Return the (x, y) coordinate for the center point of the cell that contains the specified text.  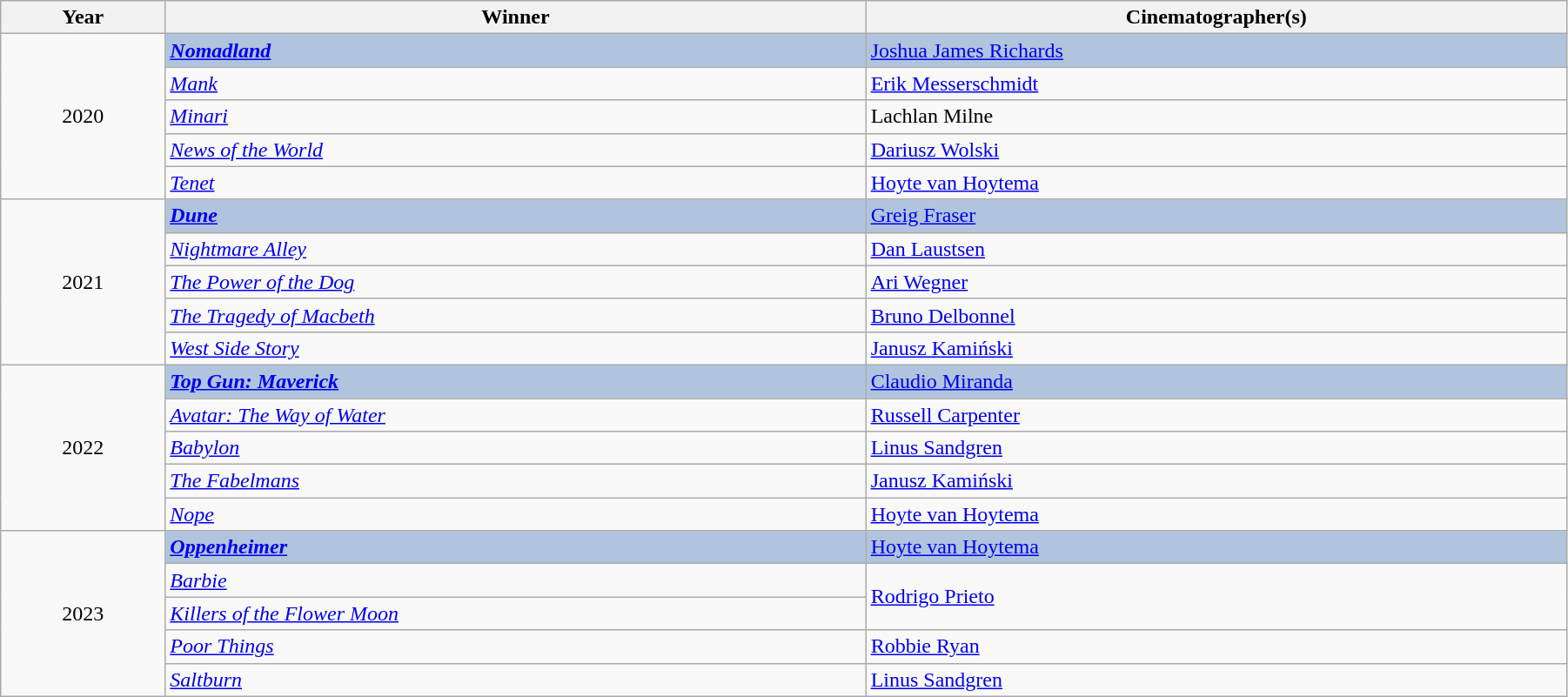
2020 (84, 117)
Nomadland (515, 50)
West Side Story (515, 348)
Babylon (515, 448)
Lachlan Milne (1216, 117)
Dune (515, 216)
Joshua James Richards (1216, 50)
2022 (84, 447)
2023 (84, 613)
Avatar: The Way of Water (515, 415)
Top Gun: Maverick (515, 381)
Ari Wegner (1216, 282)
Oppenheimer (515, 547)
Dariusz Wolski (1216, 150)
Killers of the Flower Moon (515, 613)
Minari (515, 117)
Bruno Delbonnel (1216, 315)
Russell Carpenter (1216, 415)
Mank (515, 84)
Nope (515, 514)
Winner (515, 17)
Claudio Miranda (1216, 381)
Barbie (515, 580)
Year (84, 17)
Saltburn (515, 680)
Robbie Ryan (1216, 647)
Erik Messerschmidt (1216, 84)
The Power of the Dog (515, 282)
Cinematographer(s) (1216, 17)
Greig Fraser (1216, 216)
Poor Things (515, 647)
Dan Laustsen (1216, 249)
The Tragedy of Macbeth (515, 315)
News of the World (515, 150)
The Fabelmans (515, 481)
Nightmare Alley (515, 249)
Rodrigo Prieto (1216, 597)
Tenet (515, 183)
2021 (84, 282)
